Detect which cell encompasses the target text, then output its (X, Y) center coordinate. 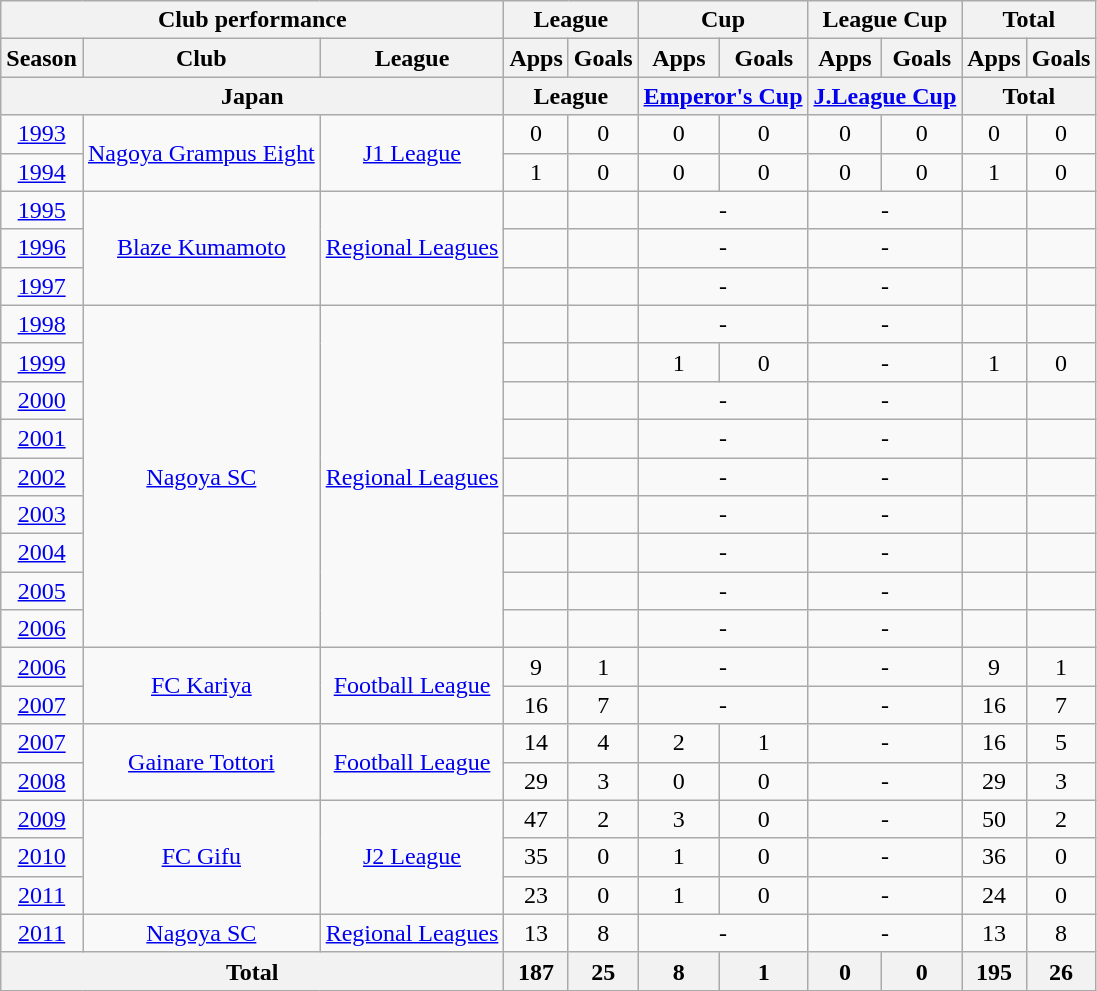
Blaze Kumamoto (201, 248)
Club (201, 58)
1998 (42, 324)
Club performance (252, 20)
23 (536, 895)
1995 (42, 210)
36 (994, 857)
24 (994, 895)
FC Kariya (201, 686)
League Cup (885, 20)
Cup (723, 20)
4 (603, 743)
Season (42, 58)
1997 (42, 286)
Japan (252, 96)
FC Gifu (201, 857)
1993 (42, 134)
2000 (42, 400)
35 (536, 857)
2010 (42, 857)
2005 (42, 591)
2004 (42, 553)
Gainare Tottori (201, 762)
1996 (42, 248)
2008 (42, 781)
5 (1061, 743)
195 (994, 971)
Emperor's Cup (723, 96)
J.League Cup (885, 96)
J1 League (412, 153)
1999 (42, 362)
187 (536, 971)
2001 (42, 438)
47 (536, 819)
25 (603, 971)
1994 (42, 172)
50 (994, 819)
2009 (42, 819)
26 (1061, 971)
2002 (42, 477)
14 (536, 743)
2003 (42, 515)
Nagoya Grampus Eight (201, 153)
J2 League (412, 857)
